Locate the cell with the specified text and output its (x, y) center coordinate. 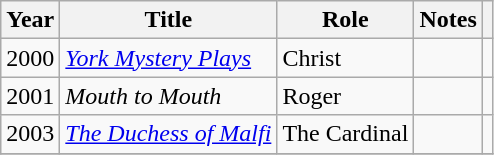
Year (30, 20)
2003 (30, 134)
The Cardinal (346, 134)
The Duchess of Malfi (168, 134)
Notes (448, 20)
2001 (30, 96)
Christ (346, 58)
Roger (346, 96)
Mouth to Mouth (168, 96)
Role (346, 20)
Title (168, 20)
York Mystery Plays (168, 58)
2000 (30, 58)
